Provide the [x, y] coordinate of the cell's center where the given text is located.  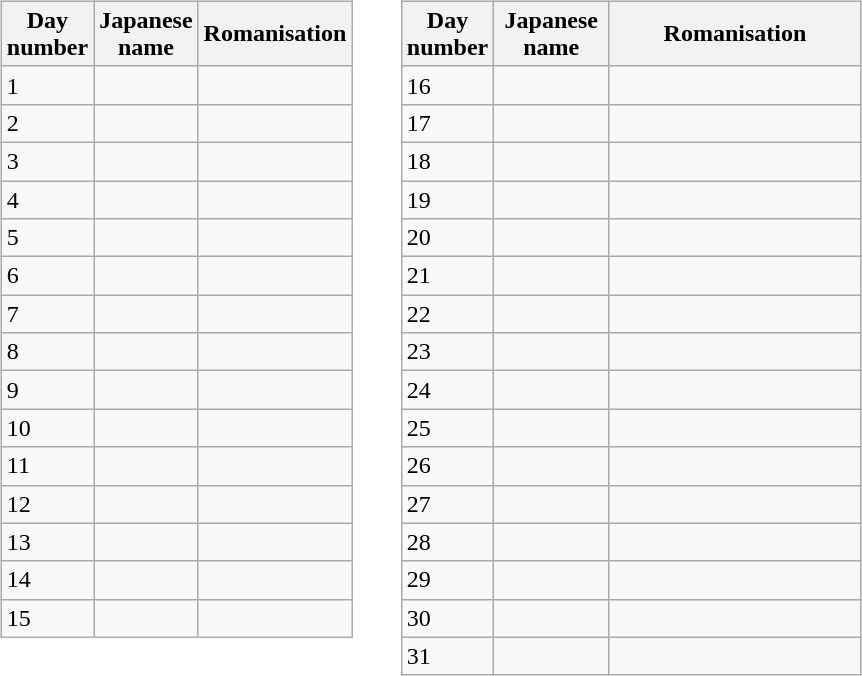
5 [47, 238]
23 [447, 352]
16 [447, 85]
21 [447, 276]
7 [47, 314]
18 [447, 161]
13 [47, 542]
27 [447, 504]
9 [47, 390]
20 [447, 238]
11 [47, 466]
28 [447, 542]
30 [447, 618]
25 [447, 428]
1 [47, 85]
8 [47, 352]
6 [47, 276]
4 [47, 199]
15 [47, 618]
10 [47, 428]
2 [47, 123]
14 [47, 580]
19 [447, 199]
17 [447, 123]
24 [447, 390]
26 [447, 466]
31 [447, 656]
22 [447, 314]
3 [47, 161]
12 [47, 504]
29 [447, 580]
